Return the [X, Y] coordinate for the center point of the cell that contains the specified text.  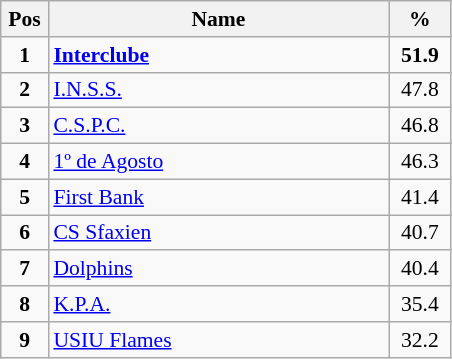
51.9 [420, 55]
1 [25, 55]
Dolphins [218, 269]
CS Sfaxien [218, 233]
K.P.A. [218, 304]
46.8 [420, 126]
6 [25, 233]
First Bank [218, 197]
4 [25, 162]
35.4 [420, 304]
7 [25, 269]
USIU Flames [218, 340]
32.2 [420, 340]
% [420, 19]
47.8 [420, 90]
Pos [25, 19]
2 [25, 90]
Interclube [218, 55]
I.N.S.S. [218, 90]
46.3 [420, 162]
Name [218, 19]
1º de Agosto [218, 162]
40.7 [420, 233]
8 [25, 304]
9 [25, 340]
40.4 [420, 269]
3 [25, 126]
41.4 [420, 197]
C.S.P.C. [218, 126]
5 [25, 197]
